Search for the cell housing the specified text and yield its [x, y] center coordinate. 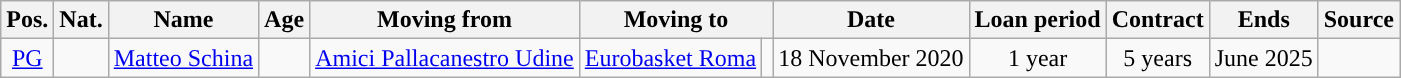
Matteo Schina [183, 58]
Age [284, 20]
Amici Pallacanestro Udine [445, 58]
Ends [1264, 20]
18 November 2020 [871, 58]
Name [183, 20]
Pos. [28, 20]
Moving from [445, 20]
Date [871, 20]
Moving to [676, 20]
5 years [1158, 58]
PG [28, 58]
Source [1358, 20]
Eurobasket Roma [670, 58]
1 year [1038, 58]
Loan period [1038, 20]
Nat. [81, 20]
June 2025 [1264, 58]
Contract [1158, 20]
